Provide the [x, y] coordinate of the cell's center where the given text is located.  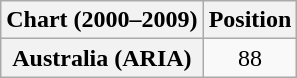
88 [250, 58]
Position [250, 20]
Australia (ARIA) [102, 58]
Chart (2000–2009) [102, 20]
